Return the [X, Y] coordinate for the center point of the cell that contains the specified text.  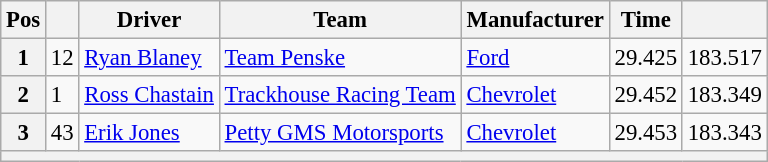
29.453 [646, 133]
Ross Chastain [149, 95]
Pos [24, 20]
2 [24, 95]
Ford [535, 58]
29.452 [646, 95]
Driver [149, 20]
Erik Jones [149, 133]
183.343 [724, 133]
3 [24, 133]
Ryan Blaney [149, 58]
12 [62, 58]
Team [340, 20]
183.517 [724, 58]
Manufacturer [535, 20]
Petty GMS Motorsports [340, 133]
183.349 [724, 95]
29.425 [646, 58]
Team Penske [340, 58]
43 [62, 133]
Time [646, 20]
Trackhouse Racing Team [340, 95]
